From the cell containing the given text, extract its center point as [x, y] coordinate. 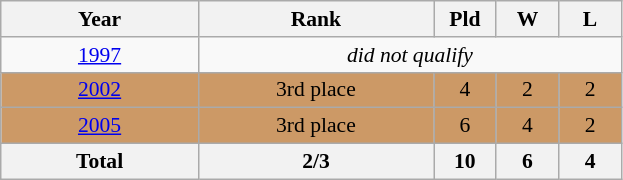
2005 [100, 126]
Total [100, 162]
1997 [100, 55]
Pld [466, 19]
10 [466, 162]
L [590, 19]
2/3 [316, 162]
2002 [100, 90]
did not qualify [410, 55]
W [528, 19]
Rank [316, 19]
Year [100, 19]
